Scan for the cell matching the given text and deliver its (X, Y) coordinate at center. 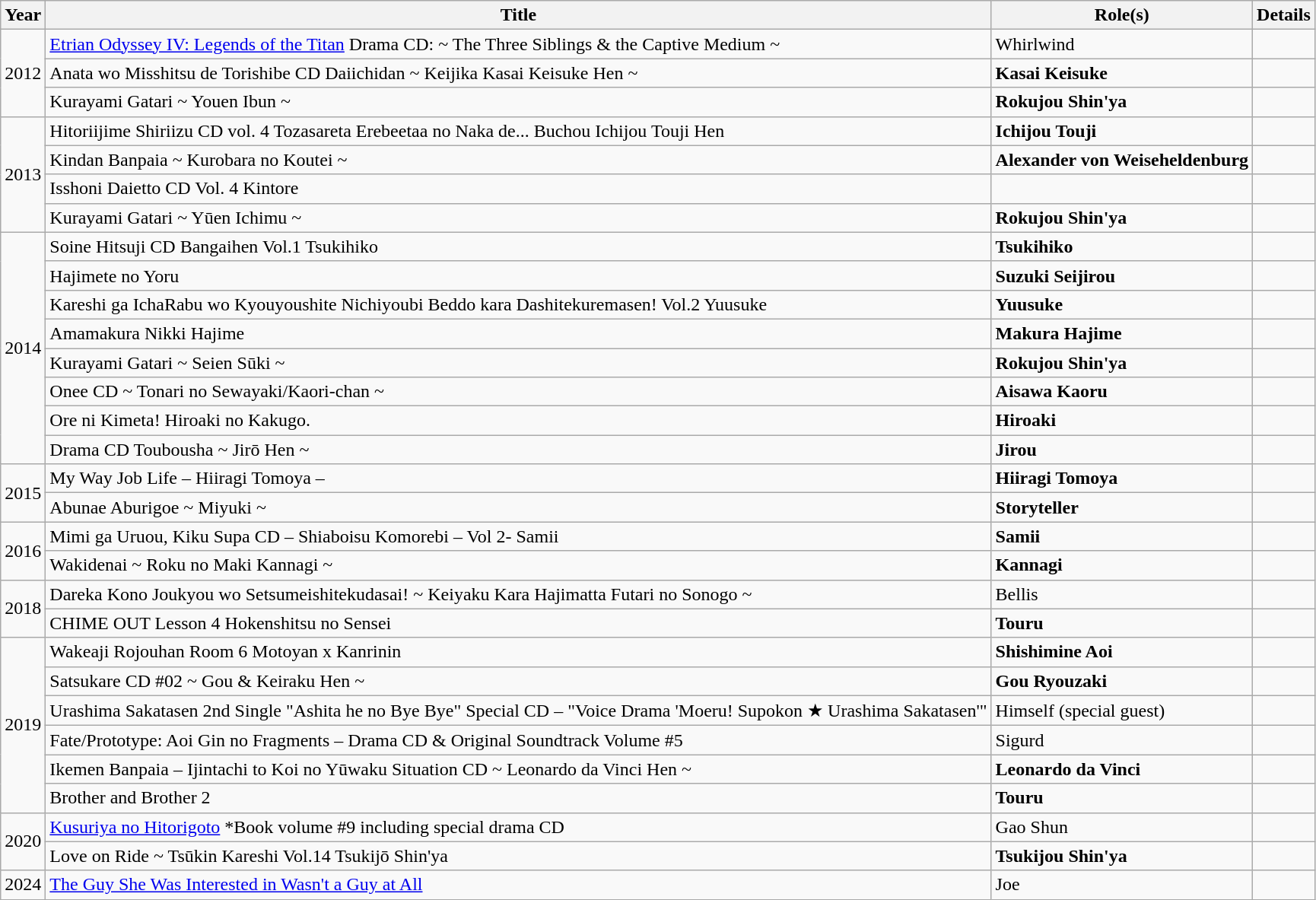
Bellis (1122, 594)
Wakeaji Rojouhan Room 6 Motoyan x Kanrinin (519, 652)
Tsukihiko (1122, 246)
Title (519, 15)
Hiiragi Tomoya (1122, 479)
Yuusuke (1122, 304)
Fate/Prototype: Aoi Gin no Fragments – Drama CD & Original Soundtrack Volume #5 (519, 740)
2015 (23, 493)
Abunae Aburigoe ~ Miyuki ~ (519, 507)
Sigurd (1122, 740)
Love on Ride ~ Tsūkin Kareshi Vol.14 Tsukijō Shin'ya (519, 856)
Hajimete no Yoru (519, 275)
Etrian Odyssey IV: Legends of the Titan Drama CD: ~ The Three Siblings & the Captive Medium ~ (519, 44)
Ichijou Touji (1122, 131)
Aisawa Kaoru (1122, 392)
Storyteller (1122, 507)
Shishimine Aoi (1122, 652)
Kurayami Gatari ~ Youen Ibun ~ (519, 102)
Tsukijou Shin'ya (1122, 856)
Gou Ryouzaki (1122, 681)
Hiroaki (1122, 421)
Makura Hajime (1122, 333)
Kannagi (1122, 565)
The Guy She Was Interested in Wasn't a Guy at All (519, 885)
Wakidenai ~ Roku no Maki Kannagi ~ (519, 565)
Dareka Kono Joukyou wo Setsumeishitekudasai! ~ Keiyaku Kara Hajimatta Futari no Sonogo ~ (519, 594)
Alexander von Weiseheldenburg (1122, 160)
Jirou (1122, 450)
2014 (23, 348)
Year (23, 15)
Anata wo Misshitsu de Torishibe CD Daiichidan ~ Keijika Kasai Keisuke Hen ~ (519, 73)
2019 (23, 725)
Drama CD Toubousha ~ Jirō Hen ~ (519, 450)
2024 (23, 885)
Himself (special guest) (1122, 711)
Mimi ga Uruou, Kiku Supa CD – Shiaboisu Komorebi – Vol 2- Samii (519, 536)
Isshoni Daietto CD Vol. 4 Kintore (519, 189)
CHIME OUT Lesson 4 Hokenshitsu no Sensei (519, 623)
Soine Hitsuji CD Bangaihen Vol.1 Tsukihiko (519, 246)
Gao Shun (1122, 827)
Hitoriijime Shiriizu CD vol. 4 Tozasareta Erebeetaa no Naka de... Buchou Ichijou Touji Hen (519, 131)
2016 (23, 551)
Role(s) (1122, 15)
My Way Job Life – Hiiragi Tomoya – (519, 479)
Leonardo da Vinci (1122, 769)
Kasai Keisuke (1122, 73)
Ikemen Banpaia – Ijintachi to Koi no Yūwaku Situation CD ~ Leonardo da Vinci Hen ~ (519, 769)
2020 (23, 841)
Urashima Sakatasen 2nd Single "Ashita he no Bye Bye" Special CD – "Voice Drama 'Moeru! Supokon ★ Urashima Sakatasen'" (519, 711)
Kareshi ga IchaRabu wo Kyouyoushite Nichiyoubi Beddo kara Dashitekuremasen! Vol.2 Yuusuke (519, 304)
Kusuriya no Hitorigoto *Book volume #9 including special drama CD (519, 827)
Onee CD ~ Tonari no Sewayaki/Kaori-chan ~ (519, 392)
Kurayami Gatari ~ Seien Sūki ~ (519, 363)
Amamakura Nikki Hajime (519, 333)
Kindan Banpaia ~ Kurobara no Koutei ~ (519, 160)
Suzuki Seijirou (1122, 275)
Kurayami Gatari ~ Yūen Ichimu ~ (519, 218)
2013 (23, 174)
Brother and Brother 2 (519, 798)
Joe (1122, 885)
2012 (23, 73)
Ore ni Kimeta! Hiroaki no Kakugo. (519, 421)
2018 (23, 609)
Whirlwind (1122, 44)
Satsukare CD #02 ~ Gou & Keiraku Hen ~ (519, 681)
Details (1284, 15)
Samii (1122, 536)
